Output the [X, Y] coordinate of the center of the cell containing the given text.  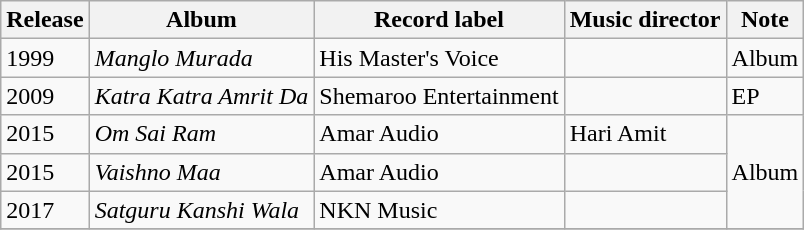
Om Sai Ram [202, 134]
2017 [45, 210]
Music director [645, 20]
Manglo Murada [202, 58]
Note [765, 20]
Hari Amit [645, 134]
Record label [439, 20]
EP [765, 96]
Katra Katra Amrit Da [202, 96]
2009 [45, 96]
His Master's Voice [439, 58]
Shemaroo Entertainment [439, 96]
1999 [45, 58]
Vaishno Maa [202, 172]
Release [45, 20]
NKN Music [439, 210]
Satguru Kanshi Wala [202, 210]
